Locate the cell with the specified text and output its [X, Y] center coordinate. 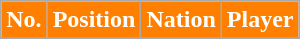
No. [24, 20]
Position [94, 20]
Nation [181, 20]
Player [260, 20]
